For the text-containing cell, return its midpoint in [x, y] coordinate format. 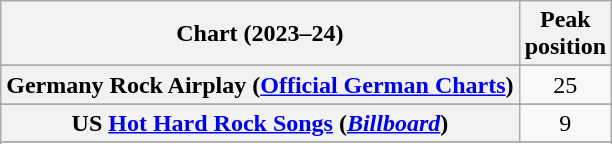
Peakposition [565, 34]
Germany Rock Airplay (Official German Charts) [260, 85]
25 [565, 85]
Chart (2023–24) [260, 34]
US Hot Hard Rock Songs (Billboard) [260, 123]
9 [565, 123]
